Extract the [X, Y] coordinate from the center of the cell holding the provided text.  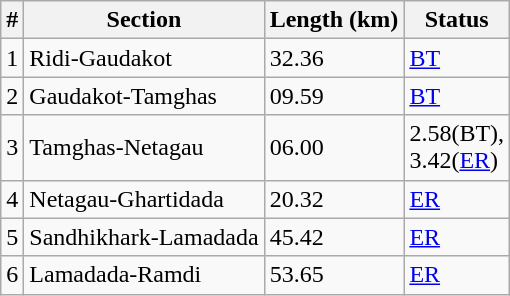
53.65 [334, 275]
Ridi-Gaudakot [144, 58]
2.58(BT), 3.42(ER) [457, 148]
Sandhikhark-Lamadada [144, 237]
# [12, 20]
3 [12, 148]
20.32 [334, 199]
2 [12, 96]
6 [12, 275]
32.36 [334, 58]
Netagau-Ghartidada [144, 199]
4 [12, 199]
09.59 [334, 96]
45.42 [334, 237]
Tamghas-Netagau [144, 148]
Section [144, 20]
Status [457, 20]
Gaudakot-Tamghas [144, 96]
Lamadada-Ramdi [144, 275]
Length (km) [334, 20]
1 [12, 58]
5 [12, 237]
06.00 [334, 148]
